Identify which cell holds the provided text, then report its (X, Y) central coordinate. 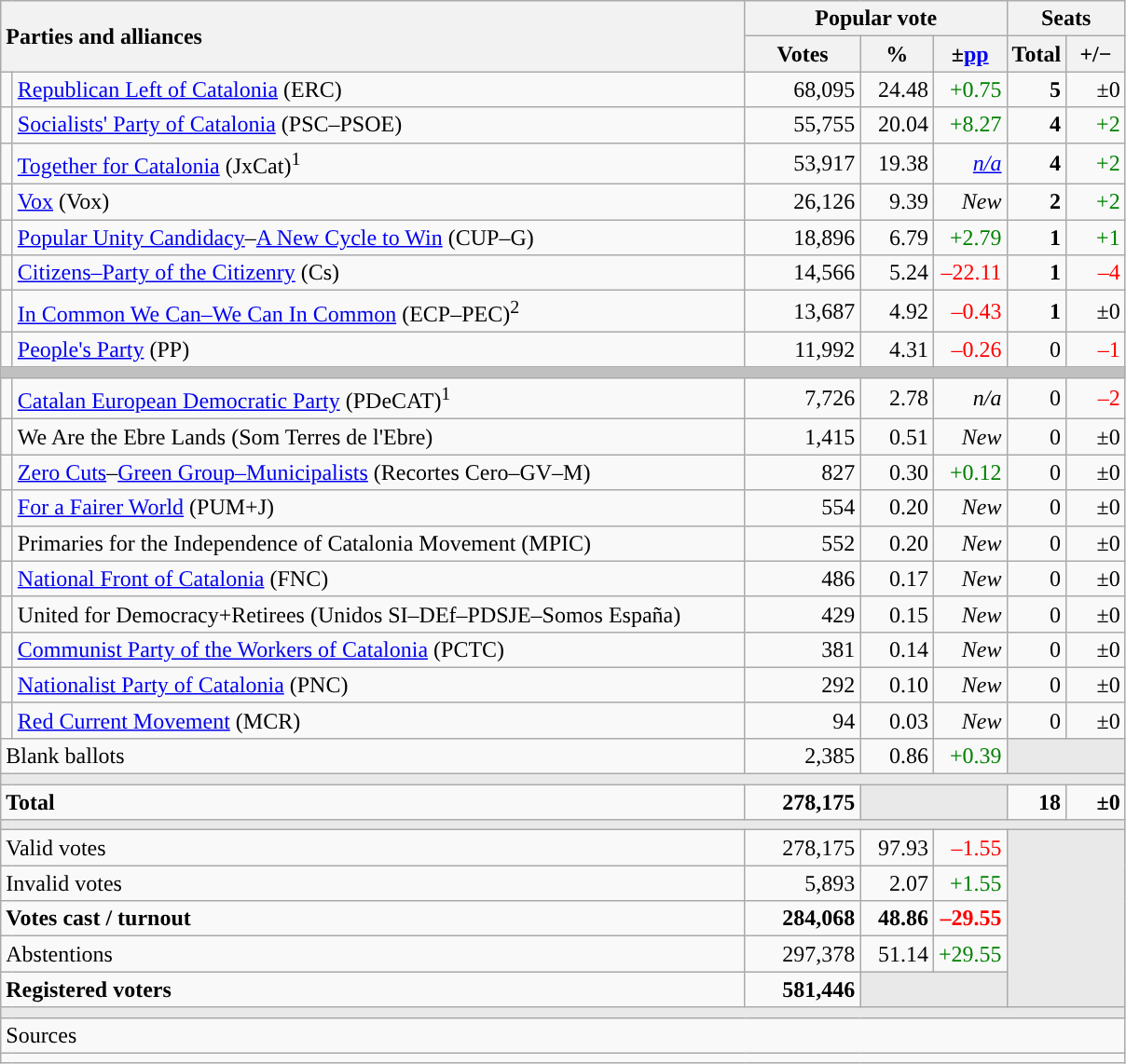
–4 (1096, 273)
5.24 (897, 273)
Red Current Movement (MCR) (378, 720)
Zero Cuts–Green Group–Municipalists (Recortes Cero–GV–M) (378, 472)
–1 (1096, 349)
Blank ballots (373, 757)
Vox (Vox) (378, 202)
53,917 (803, 164)
2 (1037, 202)
429 (803, 614)
National Front of Catalonia (FNC) (378, 579)
554 (803, 508)
0.15 (897, 614)
Republican Left of Catalonia (ERC) (378, 89)
284,068 (803, 919)
26,126 (803, 202)
0.17 (897, 579)
–29.55 (969, 919)
7,726 (803, 399)
5,893 (803, 883)
381 (803, 649)
13,687 (803, 311)
0.30 (897, 472)
68,095 (803, 89)
0.51 (897, 437)
4.31 (897, 349)
292 (803, 685)
–0.43 (969, 311)
–2 (1096, 399)
5 (1037, 89)
+0.12 (969, 472)
Communist Party of the Workers of Catalonia (PCTC) (378, 649)
Votes (803, 54)
Popular Unity Candidacy–A New Cycle to Win (CUP–G) (378, 238)
19.38 (897, 164)
486 (803, 579)
Seats (1066, 19)
6.79 (897, 238)
Votes cast / turnout (373, 919)
18,896 (803, 238)
24.48 (897, 89)
+/− (1096, 54)
2.07 (897, 883)
–0.26 (969, 349)
+2.79 (969, 238)
20.04 (897, 125)
297,378 (803, 954)
We Are the Ebre Lands (Som Terres de l'Ebre) (378, 437)
People's Party (PP) (378, 349)
Primaries for the Independence of Catalonia Movement (MPIC) (378, 543)
581,446 (803, 989)
Socialists' Party of Catalonia (PSC–PSOE) (378, 125)
Invalid votes (373, 883)
+1 (1096, 238)
±pp (969, 54)
827 (803, 472)
Valid votes (373, 848)
Citizens–Party of the Citizenry (Cs) (378, 273)
+0.75 (969, 89)
1,415 (803, 437)
Catalan European Democratic Party (PDeCAT)1 (378, 399)
+8.27 (969, 125)
Together for Catalonia (JxCat)1 (378, 164)
–1.55 (969, 848)
+0.39 (969, 757)
14,566 (803, 273)
In Common We Can–We Can In Common (ECP–PEC)2 (378, 311)
4.92 (897, 311)
Registered voters (373, 989)
97.93 (897, 848)
0.14 (897, 649)
For a Fairer World (PUM+J) (378, 508)
9.39 (897, 202)
48.86 (897, 919)
18 (1037, 802)
11,992 (803, 349)
2.78 (897, 399)
51.14 (897, 954)
2,385 (803, 757)
Popular vote (876, 19)
Parties and alliances (373, 36)
552 (803, 543)
55,755 (803, 125)
Sources (563, 1035)
Nationalist Party of Catalonia (PNC) (378, 685)
+1.55 (969, 883)
Abstentions (373, 954)
0.86 (897, 757)
+29.55 (969, 954)
0.03 (897, 720)
United for Democracy+Retirees (Unidos SI–DEf–PDSJE–Somos España) (378, 614)
0.10 (897, 685)
94 (803, 720)
–22.11 (969, 273)
% (897, 54)
